Return the [x, y] coordinate for the center point of the cell that contains the specified text.  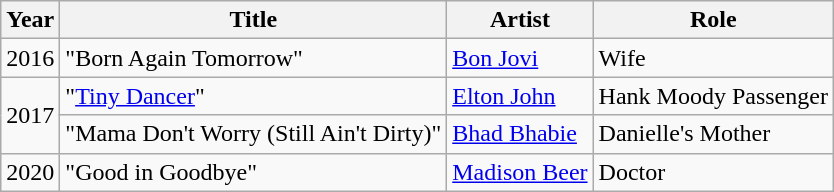
Elton John [520, 96]
"Tiny Dancer" [254, 96]
2017 [30, 115]
"Good in Goodbye" [254, 172]
Role [713, 20]
2016 [30, 58]
Artist [520, 20]
Year [30, 20]
2020 [30, 172]
"Mama Don't Worry (Still Ain't Dirty)" [254, 134]
Doctor [713, 172]
"Born Again Tomorrow" [254, 58]
Hank Moody Passenger [713, 96]
Madison Beer [520, 172]
Danielle's Mother [713, 134]
Title [254, 20]
Bhad Bhabie [520, 134]
Bon Jovi [520, 58]
Wife [713, 58]
